Return [x, y] of the center of cell containing provided text 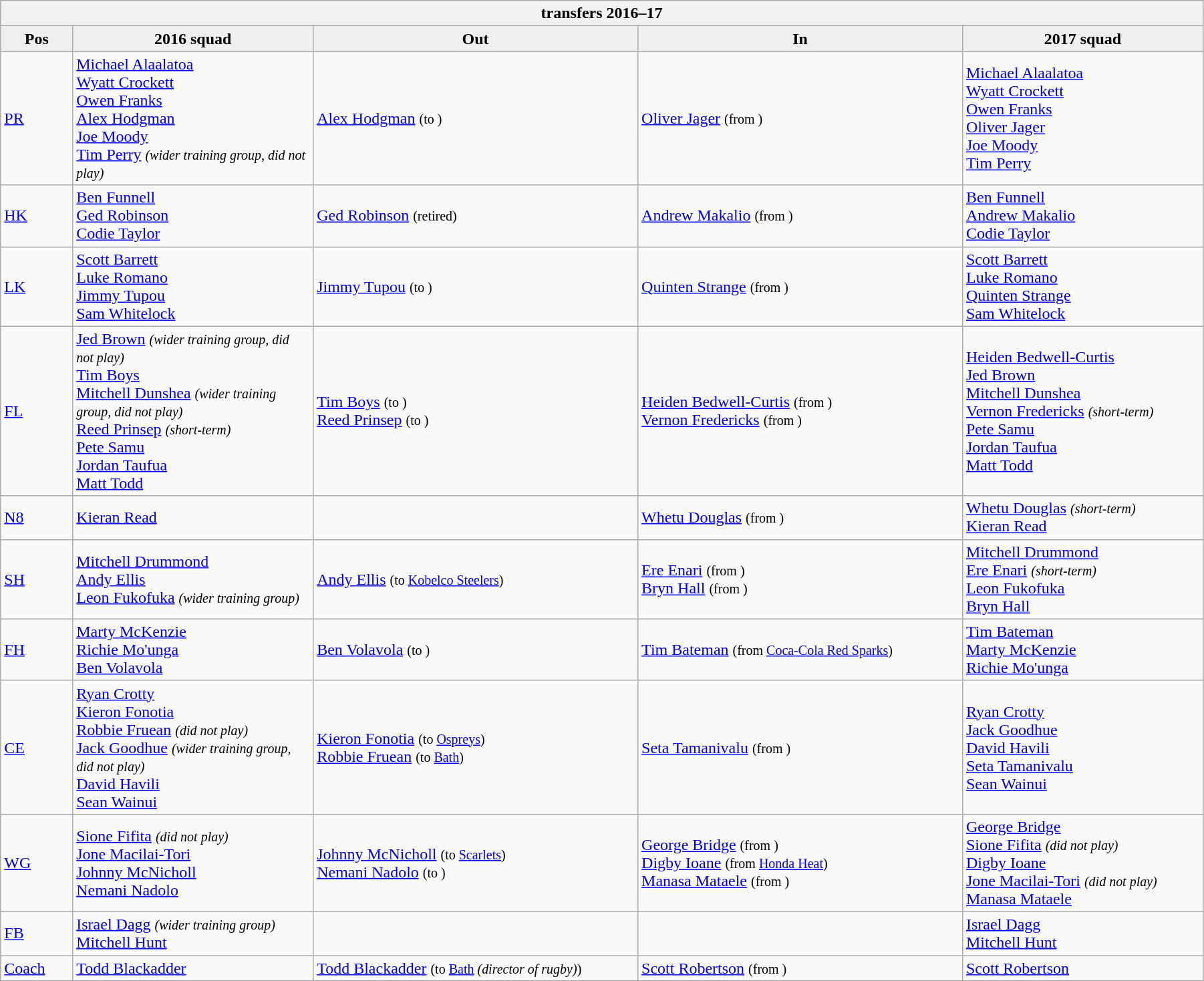
Marty McKenzie Richie Mo'unga Ben Volavola [193, 650]
Tim Bateman Marty McKenzie Richie Mo'unga [1082, 650]
Mitchell Drummond Ere Enari (short-term) Leon Fukofuka Bryn Hall [1082, 579]
transfers 2016–17 [602, 13]
N8 [37, 517]
Seta Tamanivalu (from ) [800, 747]
Kieran Read [193, 517]
Scott Robertson (from ) [800, 968]
Israel Dagg Mitchell Hunt [1082, 933]
Heiden Bedwell-Curtis Jed Brown Mitchell Dunshea Vernon Fredericks (short-term) Pete Samu Jordan Taufua Matt Todd [1082, 411]
Coach [37, 968]
Todd Blackadder (to Bath (director of rugby)) [476, 968]
Andy Ellis (to Kobelco Steelers) [476, 579]
Ben Funnell Ged Robinson Codie Taylor [193, 216]
Todd Blackadder [193, 968]
In [800, 39]
LK [37, 286]
Kieron Fonotia (to Ospreys) Robbie Fruean (to Bath) [476, 747]
Johnny McNicholl (to Scarlets) Nemani Nadolo (to ) [476, 863]
Andrew Makalio (from ) [800, 216]
Ben Volavola (to ) [476, 650]
Mitchell Drummond Andy Ellis Leon Fukofuka (wider training group) [193, 579]
Heiden Bedwell-Curtis (from ) Vernon Fredericks (from ) [800, 411]
Israel Dagg (wider training group) Mitchell Hunt [193, 933]
HK [37, 216]
FB [37, 933]
Michael Alaalatoa Wyatt Crockett Owen Franks Alex Hodgman Joe Moody Tim Perry (wider training group, did not play) [193, 118]
Tim Boys (to ) Reed Prinsep (to ) [476, 411]
Quinten Strange (from ) [800, 286]
Scott Robertson [1082, 968]
Ged Robinson (retired) [476, 216]
Ryan Crotty Jack Goodhue David Havili Seta Tamanivalu Sean Wainui [1082, 747]
Ben Funnell Andrew Makalio Codie Taylor [1082, 216]
WG [37, 863]
George Bridge (from ) Digby Ioane (from Honda Heat) Manasa Mataele (from ) [800, 863]
Jimmy Tupou (to ) [476, 286]
CE [37, 747]
SH [37, 579]
Michael Alaalatoa Wyatt Crockett Owen Franks Oliver Jager Joe Moody Tim Perry [1082, 118]
FL [37, 411]
Scott Barrett Luke Romano Jimmy Tupou Sam Whitelock [193, 286]
Oliver Jager (from ) [800, 118]
George Bridge Sione Fifita (did not play) Digby Ioane Jone Macilai-Tori (did not play) Manasa Mataele [1082, 863]
FH [37, 650]
Whetu Douglas (short-term) Kieran Read [1082, 517]
Out [476, 39]
Tim Bateman (from Coca-Cola Red Sparks) [800, 650]
Ryan Crotty Kieron Fonotia Robbie Fruean (did not play) Jack Goodhue (wider training group, did not play) David Havili Sean Wainui [193, 747]
PR [37, 118]
Scott Barrett Luke Romano Quinten Strange Sam Whitelock [1082, 286]
Ere Enari (from ) Bryn Hall (from ) [800, 579]
Whetu Douglas (from ) [800, 517]
2017 squad [1082, 39]
Pos [37, 39]
Sione Fifita (did not play) Jone Macilai-Tori Johnny McNicholl Nemani Nadolo [193, 863]
2016 squad [193, 39]
Alex Hodgman (to ) [476, 118]
